Locate the cell with the specified text and output its [X, Y] center coordinate. 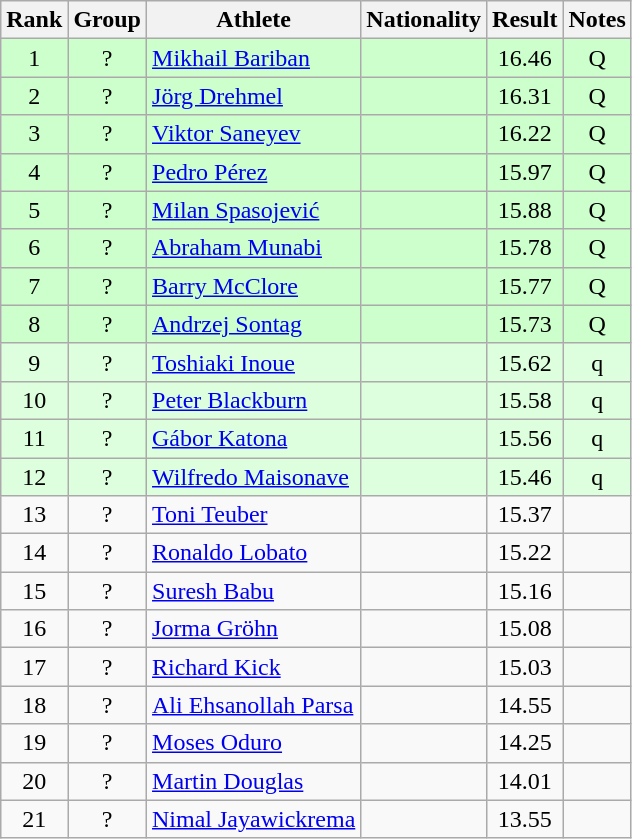
3 [34, 134]
Nimal Jayawickrema [254, 819]
Pedro Pérez [254, 172]
21 [34, 819]
15.46 [525, 477]
Viktor Saneyev [254, 134]
Richard Kick [254, 667]
17 [34, 667]
Gábor Katona [254, 438]
Jorma Gröhn [254, 629]
1 [34, 58]
Result [525, 20]
15.16 [525, 591]
Nationality [424, 20]
Ronaldo Lobato [254, 553]
8 [34, 324]
15.97 [525, 172]
Group [108, 20]
Peter Blackburn [254, 400]
15.58 [525, 400]
2 [34, 96]
5 [34, 210]
16.22 [525, 134]
Mikhail Bariban [254, 58]
Andrzej Sontag [254, 324]
4 [34, 172]
15.56 [525, 438]
19 [34, 743]
15.08 [525, 629]
11 [34, 438]
10 [34, 400]
Martin Douglas [254, 781]
12 [34, 477]
Wilfredo Maisonave [254, 477]
14 [34, 553]
Milan Spasojević [254, 210]
Ali Ehsanollah Parsa [254, 705]
9 [34, 362]
15.78 [525, 248]
15 [34, 591]
14.55 [525, 705]
Rank [34, 20]
Toshiaki Inoue [254, 362]
Toni Teuber [254, 515]
15.77 [525, 286]
Jörg Drehmel [254, 96]
16.46 [525, 58]
6 [34, 248]
13.55 [525, 819]
Moses Oduro [254, 743]
16 [34, 629]
15.88 [525, 210]
15.62 [525, 362]
15.37 [525, 515]
Suresh Babu [254, 591]
13 [34, 515]
15.73 [525, 324]
14.01 [525, 781]
16.31 [525, 96]
Notes [597, 20]
7 [34, 286]
15.03 [525, 667]
Abraham Munabi [254, 248]
Barry McClore [254, 286]
Athlete [254, 20]
14.25 [525, 743]
15.22 [525, 553]
18 [34, 705]
20 [34, 781]
